Locate the cell with the specified text and output its [X, Y] center coordinate. 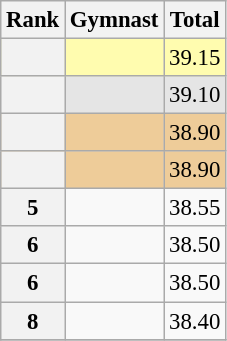
39.15 [195, 58]
Gymnast [114, 20]
5 [33, 208]
39.10 [195, 95]
38.40 [195, 321]
8 [33, 321]
38.55 [195, 208]
Rank [33, 20]
Total [195, 20]
